Locate the cell with the specified text and output its [x, y] center coordinate. 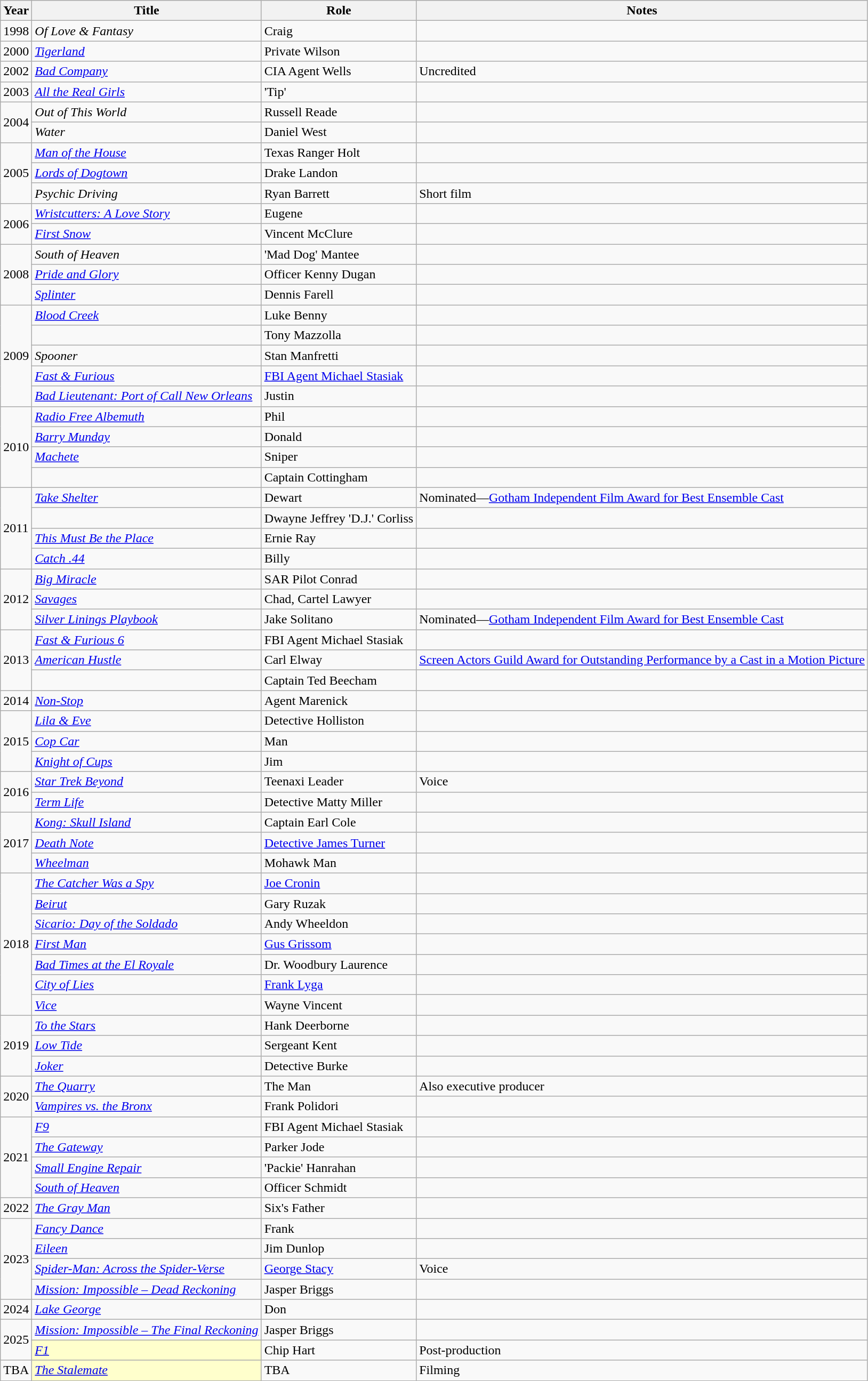
Silver Linings Playbook [147, 620]
Craig [339, 31]
2008 [16, 275]
Six's Father [339, 1208]
2017 [16, 842]
Dr. Woodbury Laurence [339, 965]
Beirut [147, 904]
Term Life [147, 802]
Captain Cottingham [339, 477]
Sergeant Kent [339, 1046]
Uncredited [642, 71]
Lords of Dogtown [147, 173]
Lake George [147, 1310]
Officer Schmidt [339, 1187]
2013 [16, 660]
Donald [339, 437]
Phil [339, 416]
Man [339, 741]
Jim Dunlop [339, 1249]
The Catcher Was a Spy [147, 883]
2009 [16, 356]
Jim [339, 761]
2006 [16, 223]
Gary Ruzak [339, 904]
Detective Matty Miller [339, 802]
Carl Elway [339, 660]
Detective Burke [339, 1066]
Gus Grissom [339, 944]
Dewart [339, 497]
The Stalemate [147, 1370]
'Mad Dog' Mantee [339, 254]
Short film [642, 193]
The Gray Man [147, 1208]
Of Love & Fantasy [147, 31]
The Gateway [147, 1147]
Take Shelter [147, 497]
Catch .44 [147, 558]
2012 [16, 599]
Notes [642, 11]
Sniper [339, 457]
Big Miracle [147, 579]
Captain Ted Beecham [339, 680]
Bad Lieutenant: Port of Call New Orleans [147, 396]
Joker [147, 1066]
F1 [147, 1350]
Cop Car [147, 741]
Teenaxi Leader [339, 782]
F9 [147, 1127]
Screen Actors Guild Award for Outstanding Performance by a Cast in a Motion Picture [642, 660]
Star Trek Beyond [147, 782]
2024 [16, 1310]
George Stacy [339, 1269]
Chip Hart [339, 1350]
Joe Cronin [339, 883]
Daniel West [339, 132]
Drake Landon [339, 173]
Mohawk Man [339, 863]
Fast & Furious 6 [147, 640]
2020 [16, 1096]
Post-production [642, 1350]
To the Stars [147, 1025]
The Man [339, 1086]
Death Note [147, 842]
Year [16, 11]
Title [147, 11]
Knight of Cups [147, 761]
The Quarry [147, 1086]
Man of the House [147, 152]
Sicario: Day of the Soldado [147, 924]
Radio Free Albemuth [147, 416]
'Packie' Hanrahan [339, 1167]
Kong: Skull Island [147, 822]
Luke Benny [339, 315]
2025 [16, 1340]
Lila & Eve [147, 721]
2019 [16, 1046]
Parker Jode [339, 1147]
First Snow [147, 234]
City of Lies [147, 985]
Vice [147, 1005]
Wheelman [147, 863]
2000 [16, 51]
American Hustle [147, 660]
Pride and Glory [147, 275]
2018 [16, 944]
Private Wilson [339, 51]
Out of This World [147, 112]
All the Real Girls [147, 92]
Spooner [147, 356]
Small Engine Repair [147, 1167]
Dwayne Jeffrey 'D.J.' Corliss [339, 518]
Captain Earl Cole [339, 822]
Splinter [147, 295]
Frank [339, 1228]
Blood Creek [147, 315]
2002 [16, 71]
Frank Lyga [339, 985]
Eugene [339, 213]
Savages [147, 599]
1998 [16, 31]
Ryan Barrett [339, 193]
Detective Holliston [339, 721]
Non-Stop [147, 701]
2010 [16, 447]
Also executive producer [642, 1086]
Andy Wheeldon [339, 924]
First Man [147, 944]
Chad, Cartel Lawyer [339, 599]
2005 [16, 173]
Texas Ranger Holt [339, 152]
Machete [147, 457]
2022 [16, 1208]
Russell Reade [339, 112]
Wayne Vincent [339, 1005]
'Tip' [339, 92]
Agent Marenick [339, 701]
Jake Solitano [339, 620]
Spider-Man: Across the Spider-Verse [147, 1269]
Fast & Furious [147, 376]
Barry Munday [147, 437]
Mission: Impossible – The Final Reckoning [147, 1330]
Frank Polidori [339, 1106]
Vincent McClure [339, 234]
2021 [16, 1157]
Wristcutters: A Love Story [147, 213]
SAR Pilot Conrad [339, 579]
2015 [16, 741]
Bad Times at the El Royale [147, 965]
Detective James Turner [339, 842]
Role [339, 11]
Tony Mazzolla [339, 335]
CIA Agent Wells [339, 71]
2023 [16, 1258]
Officer Kenny Dugan [339, 275]
Fancy Dance [147, 1228]
Don [339, 1310]
2014 [16, 701]
Stan Manfretti [339, 356]
Psychic Driving [147, 193]
Filming [642, 1370]
Eileen [147, 1249]
Ernie Ray [339, 538]
This Must Be the Place [147, 538]
Mission: Impossible – Dead Reckoning [147, 1289]
Bad Company [147, 71]
Tigerland [147, 51]
2011 [16, 528]
Billy [339, 558]
2004 [16, 122]
2016 [16, 792]
Vampires vs. the Bronx [147, 1106]
Justin [339, 396]
Dennis Farell [339, 295]
Water [147, 132]
Hank Deerborne [339, 1025]
2003 [16, 92]
Low Tide [147, 1046]
